Search for the cell housing the specified text and yield its [X, Y] center coordinate. 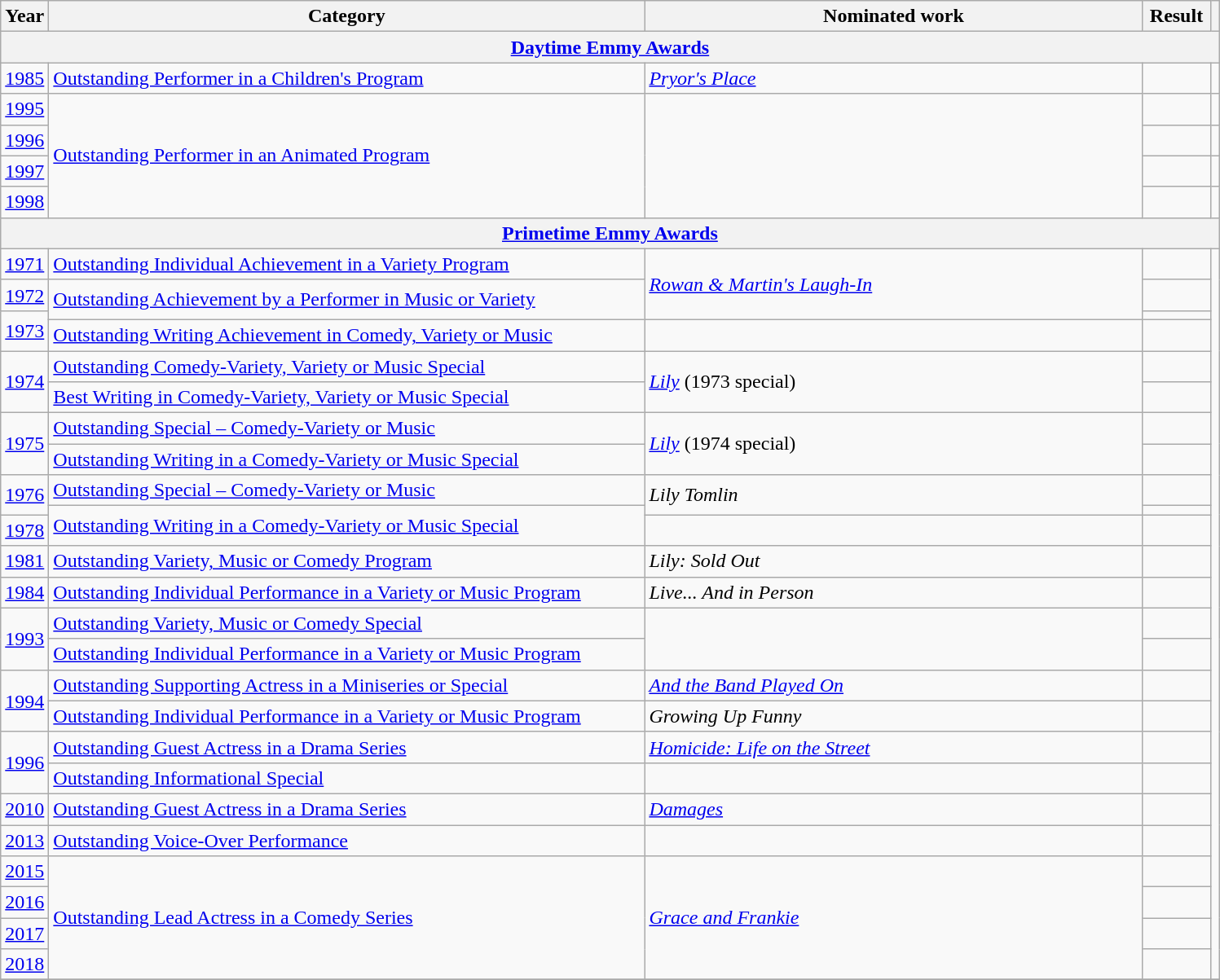
Nominated work [893, 16]
Pryor's Place [893, 78]
Lily (1974 special) [893, 444]
1997 [24, 171]
1971 [24, 264]
1993 [24, 639]
Damages [893, 809]
Grace and Frankie [893, 918]
1974 [24, 381]
Outstanding Supporting Actress in a Miniseries or Special [347, 685]
1975 [24, 444]
Growing Up Funny [893, 716]
Outstanding Voice-Over Performance [347, 840]
And the Band Played On [893, 685]
Rowan & Martin's Laugh-In [893, 283]
Lily: Sold Out [893, 561]
Category [347, 16]
Homicide: Life on the Street [893, 747]
2013 [24, 840]
Outstanding Performer in a Children's Program [347, 78]
Primetime Emmy Awards [610, 233]
Outstanding Comedy-Variety, Variety or Music Special [347, 366]
Outstanding Achievement by a Performer in Music or Variety [347, 300]
Outstanding Variety, Music or Comedy Special [347, 623]
1994 [24, 701]
Daytime Emmy Awards [610, 47]
1976 [24, 495]
Lily Tomlin [893, 495]
Live... And in Person [893, 592]
1978 [24, 530]
1985 [24, 78]
Outstanding Writing Achievement in Comedy, Variety or Music [347, 335]
Year [24, 16]
Outstanding Variety, Music or Comedy Program [347, 561]
2018 [24, 965]
1973 [24, 331]
1998 [24, 202]
1972 [24, 295]
1995 [24, 109]
Best Writing in Comedy-Variety, Variety or Music Special [347, 398]
Outstanding Individual Achievement in a Variety Program [347, 264]
Outstanding Performer in an Animated Program [347, 156]
2017 [24, 934]
1984 [24, 592]
Outstanding Informational Special [347, 778]
2010 [24, 809]
Lily (1973 special) [893, 381]
2015 [24, 872]
Outstanding Lead Actress in a Comedy Series [347, 918]
2016 [24, 903]
Result [1177, 16]
1981 [24, 561]
